Search for the cell housing the specified text and yield its [x, y] center coordinate. 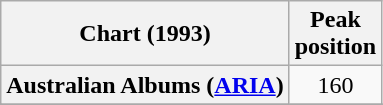
Australian Albums (ARIA) [145, 85]
160 [335, 85]
Peakposition [335, 34]
Chart (1993) [145, 34]
